Identify which cell holds the provided text, then report its (X, Y) central coordinate. 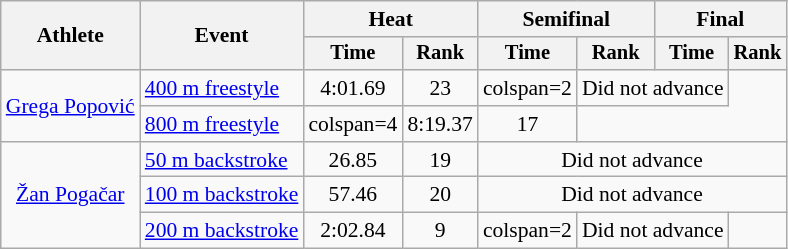
Žan Pogačar (70, 196)
20 (440, 195)
Event (222, 36)
9 (440, 231)
100 m backstroke (222, 195)
Semifinal (566, 19)
50 m backstroke (222, 160)
Heat (390, 19)
colspan=4 (352, 124)
19 (440, 160)
Athlete (70, 36)
400 m freestyle (222, 88)
Final (721, 19)
8:19.37 (440, 124)
Grega Popović (70, 106)
2:02.84 (352, 231)
200 m backstroke (222, 231)
800 m freestyle (222, 124)
23 (440, 88)
57.46 (352, 195)
17 (528, 124)
26.85 (352, 160)
4:01.69 (352, 88)
